Capture the cell that displays the provided text and extract its (X, Y) central coordinate. 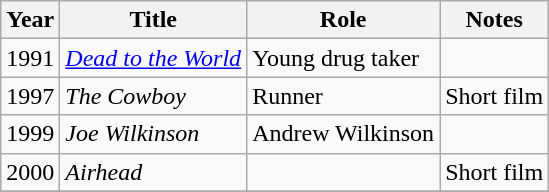
Year (30, 20)
Title (154, 20)
Runner (344, 96)
Andrew Wilkinson (344, 134)
Young drug taker (344, 58)
2000 (30, 172)
Notes (494, 20)
Dead to the World (154, 58)
1997 (30, 96)
1991 (30, 58)
The Cowboy (154, 96)
Airhead (154, 172)
Role (344, 20)
1999 (30, 134)
Joe Wilkinson (154, 134)
